Detect which cell encompasses the target text, then output its (x, y) center coordinate. 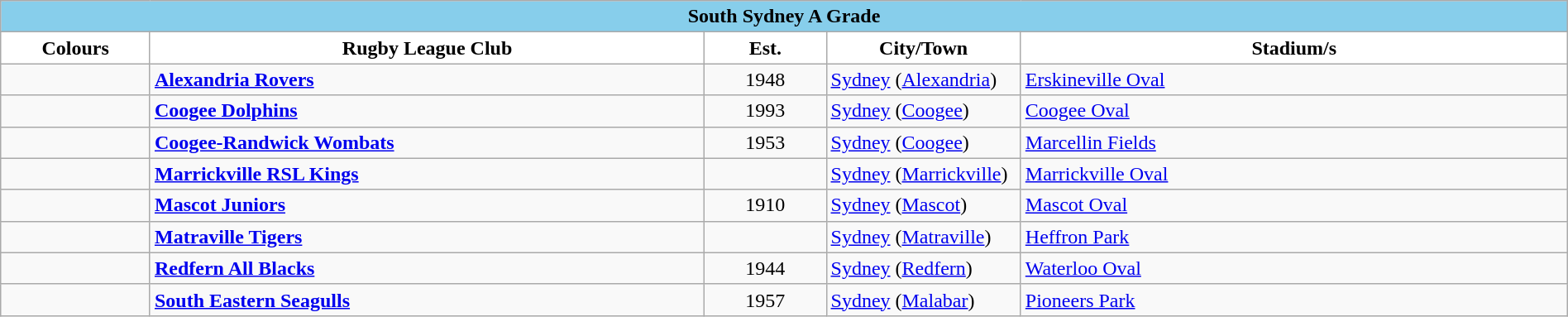
Erskineville Oval (1293, 79)
South Eastern Seagulls (427, 300)
Sydney (Mascot) (923, 205)
Marrickville Oval (1293, 174)
Waterloo Oval (1293, 268)
Marcellin Fields (1293, 142)
Mascot Juniors (427, 205)
Marrickville RSL Kings (427, 174)
Est. (766, 48)
Coogee-Randwick Wombats (427, 142)
Alexandria Rovers (427, 79)
Coogee Oval (1293, 111)
Sydney (Alexandria) (923, 79)
1944 (766, 268)
Heffron Park (1293, 237)
Colours (76, 48)
Rugby League Club (427, 48)
Mascot Oval (1293, 205)
City/Town (923, 48)
Stadium/s (1293, 48)
Sydney (Malabar) (923, 300)
Sydney (Matraville) (923, 237)
1948 (766, 79)
1910 (766, 205)
1957 (766, 300)
Coogee Dolphins (427, 111)
Sydney (Redfern) (923, 268)
Matraville Tigers (427, 237)
1993 (766, 111)
Redfern All Blacks (427, 268)
1953 (766, 142)
Sydney (Marrickville) (923, 174)
South Sydney A Grade (784, 17)
Pioneers Park (1293, 300)
